For the text-containing cell, return its midpoint in (X, Y) coordinate format. 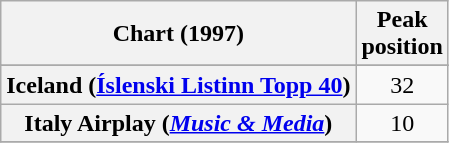
Chart (1997) (178, 34)
32 (402, 85)
Italy Airplay (Music & Media) (178, 123)
Peakposition (402, 34)
Iceland (Íslenski Listinn Topp 40) (178, 85)
10 (402, 123)
